Search for the cell housing the specified text and yield its (X, Y) center coordinate. 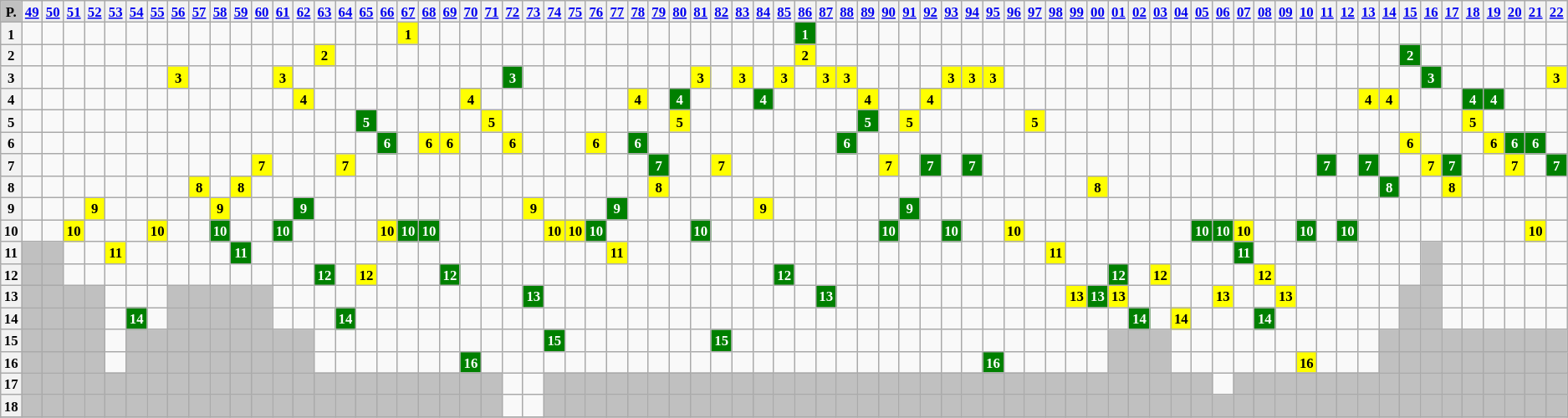
71 (492, 12)
21 (1535, 12)
87 (826, 12)
85 (784, 12)
88 (846, 12)
20 (1515, 12)
54 (137, 12)
79 (659, 12)
78 (637, 12)
76 (595, 12)
56 (179, 12)
55 (157, 12)
06 (1223, 12)
63 (324, 12)
61 (283, 12)
52 (95, 12)
05 (1203, 12)
72 (512, 12)
98 (1055, 12)
69 (450, 12)
03 (1161, 12)
02 (1139, 12)
89 (868, 12)
75 (575, 12)
80 (679, 12)
73 (534, 12)
93 (952, 12)
58 (221, 12)
99 (1077, 12)
90 (888, 12)
60 (263, 12)
07 (1244, 12)
77 (617, 12)
49 (32, 12)
65 (366, 12)
66 (386, 12)
04 (1181, 12)
57 (199, 12)
70 (470, 12)
74 (554, 12)
P. (12, 12)
22 (1557, 12)
51 (74, 12)
08 (1264, 12)
91 (910, 12)
09 (1286, 12)
82 (721, 12)
59 (241, 12)
97 (1035, 12)
53 (115, 12)
50 (54, 12)
01 (1119, 12)
92 (930, 12)
19 (1494, 12)
84 (763, 12)
96 (1014, 12)
64 (345, 12)
81 (701, 12)
68 (428, 12)
94 (972, 12)
62 (304, 12)
83 (743, 12)
95 (993, 12)
00 (1097, 12)
67 (408, 12)
86 (804, 12)
